From the cell containing the given text, extract its center point as (X, Y) coordinate. 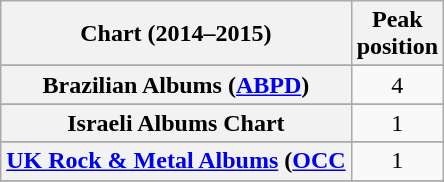
Israeli Albums Chart (176, 123)
Brazilian Albums (ABPD) (176, 85)
Peakposition (397, 34)
4 (397, 85)
Chart (2014–2015) (176, 34)
UK Rock & Metal Albums (OCC (176, 161)
